Detect which cell encompasses the target text, then output its [x, y] center coordinate. 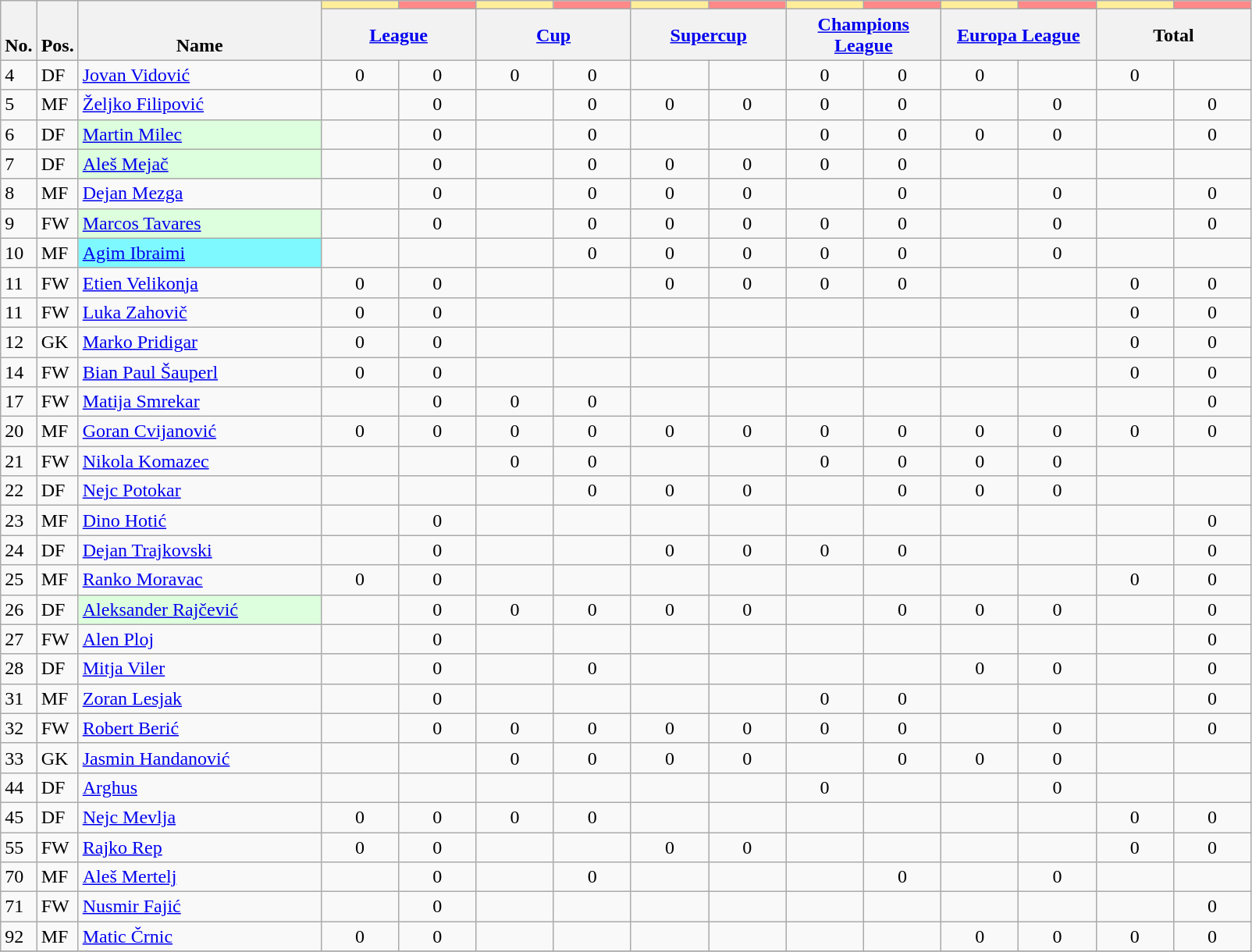
24 [19, 550]
70 [19, 877]
Champions League [863, 34]
23 [19, 520]
Pos. [58, 30]
14 [19, 372]
44 [19, 787]
71 [19, 907]
8 [19, 194]
25 [19, 580]
Aleš Mejač [200, 164]
6 [19, 134]
9 [19, 223]
Dejan Trajkovski [200, 550]
22 [19, 491]
5 [19, 105]
Jovan Vidović [200, 75]
League [398, 34]
Aleš Mertelj [200, 877]
Aleksander Rajčević [200, 609]
Nusmir Fajić [200, 907]
45 [19, 817]
26 [19, 609]
Martin Milec [200, 134]
28 [19, 669]
10 [19, 253]
12 [19, 342]
27 [19, 639]
4 [19, 75]
Europa League [1019, 34]
Nejc Mevlja [200, 817]
31 [19, 698]
Robert Berić [200, 728]
Luka Zahovič [200, 312]
Cup [554, 34]
No. [19, 30]
92 [19, 936]
Dejan Mezga [200, 194]
20 [19, 432]
Ranko Moravac [200, 580]
Total [1174, 34]
Agim Ibraimi [200, 253]
Matic Črnic [200, 936]
Arghus [200, 787]
Zoran Lesjak [200, 698]
Jasmin Handanović [200, 758]
Matija Smrekar [200, 402]
Marcos Tavares [200, 223]
Rajko Rep [200, 847]
Željko Filipović [200, 105]
32 [19, 728]
Name [200, 30]
33 [19, 758]
Nejc Potokar [200, 491]
Mitja Viler [200, 669]
21 [19, 461]
Supercup [709, 34]
Goran Cvijanović [200, 432]
17 [19, 402]
Etien Velikonja [200, 282]
Nikola Komazec [200, 461]
Alen Ploj [200, 639]
Marko Pridigar [200, 342]
Bian Paul Šauperl [200, 372]
7 [19, 164]
55 [19, 847]
Dino Hotić [200, 520]
